Scan for the cell matching the given text and deliver its (X, Y) coordinate at center. 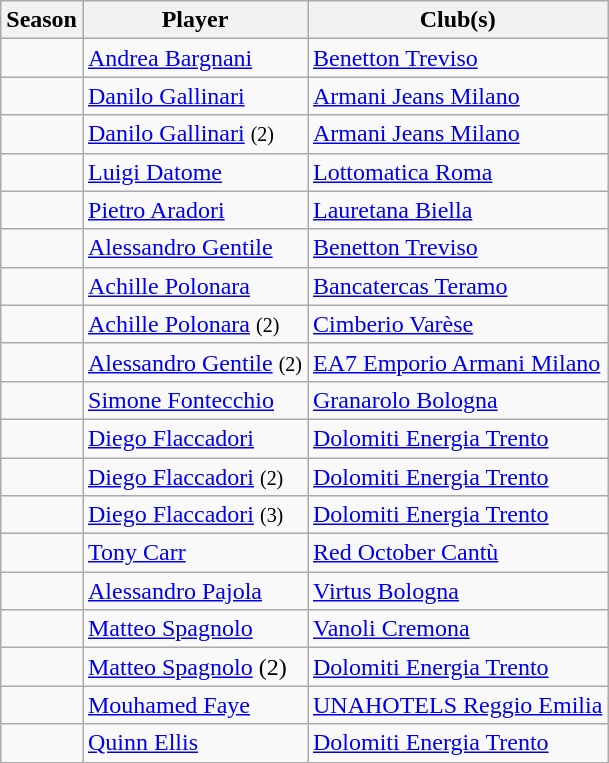
Achille Polonara (194, 286)
Quinn Ellis (194, 743)
Player (194, 20)
Diego Flaccadori (2) (194, 477)
Matteo Spagnolo (2) (194, 667)
Cimberio Varèse (458, 324)
Alessandro Gentile (2) (194, 362)
Achille Polonara (2) (194, 324)
Danilo Gallinari (2) (194, 134)
Lottomatica Roma (458, 172)
UNAHOTELS Reggio Emilia (458, 705)
Season (42, 20)
Andrea Bargnani (194, 58)
Diego Flaccadori (194, 438)
Vanoli Cremona (458, 629)
Luigi Datome (194, 172)
Alessandro Gentile (194, 248)
EA7 Emporio Armani Milano (458, 362)
Pietro Aradori (194, 210)
Alessandro Pajola (194, 591)
Simone Fontecchio (194, 400)
Virtus Bologna (458, 591)
Tony Carr (194, 553)
Bancatercas Teramo (458, 286)
Diego Flaccadori (3) (194, 515)
Mouhamed Faye (194, 705)
Club(s) (458, 20)
Granarolo Bologna (458, 400)
Lauretana Biella (458, 210)
Red October Cantù (458, 553)
Danilo Gallinari (194, 96)
Matteo Spagnolo (194, 629)
